Provide the [X, Y] coordinate of the cell's center where the given text is located.  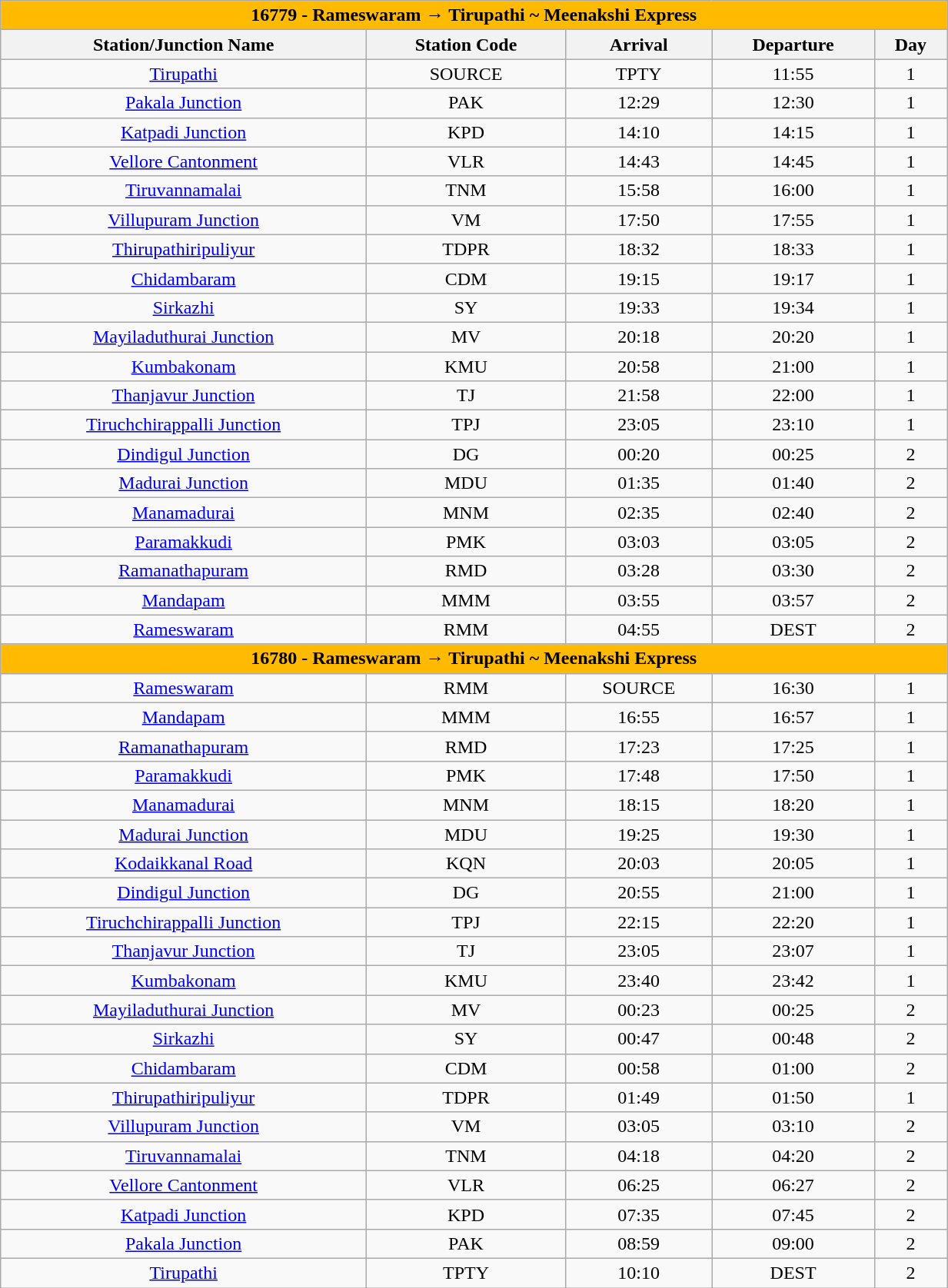
23:10 [793, 425]
00:58 [638, 1068]
18:33 [793, 249]
09:00 [793, 1243]
19:34 [793, 307]
20:58 [638, 367]
04:55 [638, 629]
19:33 [638, 307]
20:05 [793, 864]
00:23 [638, 1010]
22:20 [793, 922]
07:35 [638, 1214]
17:55 [793, 220]
Kodaikkanal Road [184, 864]
16:57 [793, 717]
02:40 [793, 513]
00:47 [638, 1039]
01:49 [638, 1097]
22:00 [793, 396]
04:20 [793, 1156]
01:50 [793, 1097]
Day [910, 45]
12:29 [638, 103]
23:42 [793, 981]
Departure [793, 45]
01:40 [793, 483]
03:30 [793, 571]
23:07 [793, 951]
23:40 [638, 981]
20:20 [793, 337]
07:45 [793, 1214]
17:25 [793, 746]
02:35 [638, 513]
18:15 [638, 805]
03:03 [638, 542]
03:55 [638, 600]
11:55 [793, 74]
17:48 [638, 775]
22:15 [638, 922]
18:20 [793, 805]
17:23 [638, 746]
04:18 [638, 1156]
03:28 [638, 571]
16:00 [793, 191]
10:10 [638, 1273]
16:30 [793, 688]
16779 - Rameswaram → Tirupathi ~ Meenakshi Express [474, 15]
21:58 [638, 396]
KQN [466, 864]
18:32 [638, 249]
20:03 [638, 864]
00:20 [638, 454]
06:27 [793, 1185]
03:10 [793, 1127]
14:15 [793, 132]
20:18 [638, 337]
20:55 [638, 893]
19:15 [638, 278]
Arrival [638, 45]
12:30 [793, 103]
14:45 [793, 161]
00:48 [793, 1039]
19:25 [638, 834]
01:35 [638, 483]
06:25 [638, 1185]
Station Code [466, 45]
03:57 [793, 600]
16:55 [638, 717]
19:30 [793, 834]
14:10 [638, 132]
15:58 [638, 191]
08:59 [638, 1243]
14:43 [638, 161]
16780 - Rameswaram → Tirupathi ~ Meenakshi Express [474, 659]
19:17 [793, 278]
Station/Junction Name [184, 45]
01:00 [793, 1068]
